Return the (X, Y) coordinate for the center point of the cell that contains the specified text.  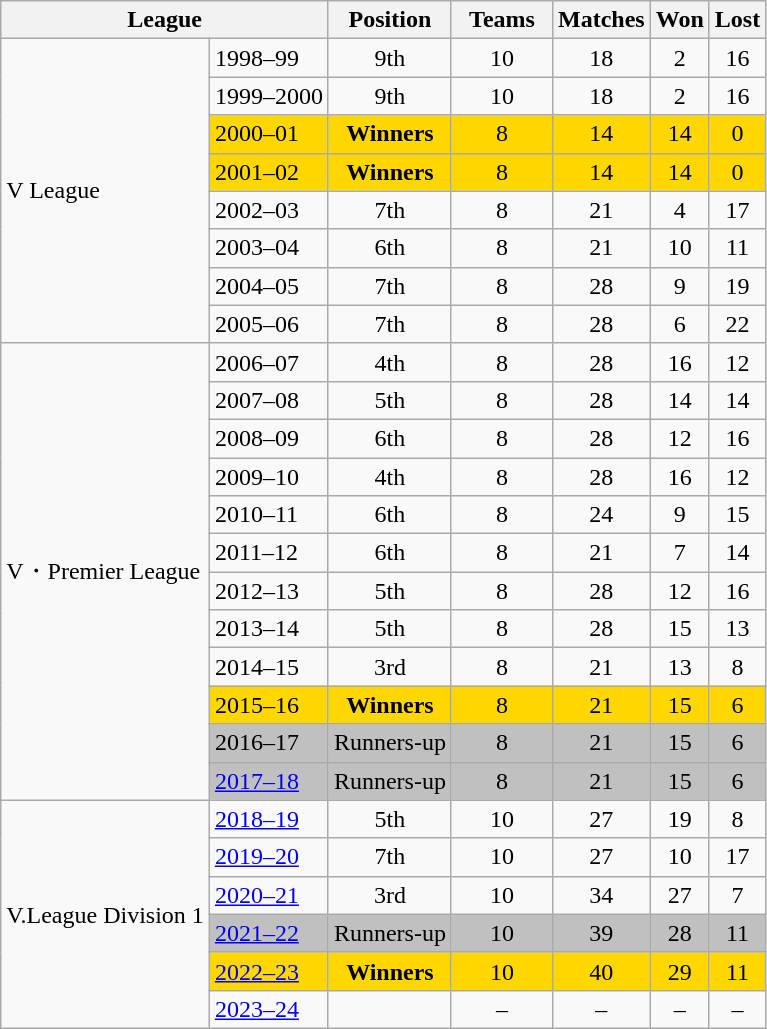
2007–08 (268, 400)
24 (602, 515)
Matches (602, 20)
2017–18 (268, 781)
2006–07 (268, 362)
2002–03 (268, 210)
1999–2000 (268, 96)
2011–12 (268, 553)
4 (680, 210)
2010–11 (268, 515)
1998–99 (268, 58)
2015–16 (268, 705)
League (165, 20)
2000–01 (268, 134)
2012–13 (268, 591)
2004–05 (268, 286)
2023–24 (268, 1009)
22 (737, 324)
2001–02 (268, 172)
Won (680, 20)
2005–06 (268, 324)
39 (602, 933)
2016–17 (268, 743)
2014–15 (268, 667)
2018–19 (268, 819)
2022–23 (268, 971)
V・Premier League (106, 572)
Teams (502, 20)
V League (106, 191)
2009–10 (268, 477)
29 (680, 971)
2008–09 (268, 438)
2020–21 (268, 895)
Lost (737, 20)
2021–22 (268, 933)
2003–04 (268, 248)
40 (602, 971)
34 (602, 895)
2019–20 (268, 857)
V.League Division 1 (106, 914)
Position (390, 20)
2013–14 (268, 629)
